Return the [X, Y] coordinate for the center point of the cell that contains the specified text.  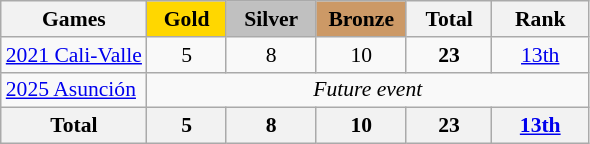
2021 Cali-Valle [74, 55]
Silver [271, 19]
Games [74, 19]
Future event [368, 90]
Rank [540, 19]
Gold [186, 19]
2025 Asunción [74, 90]
Bronze [361, 19]
